Capture the cell that displays the provided text and extract its [X, Y] central coordinate. 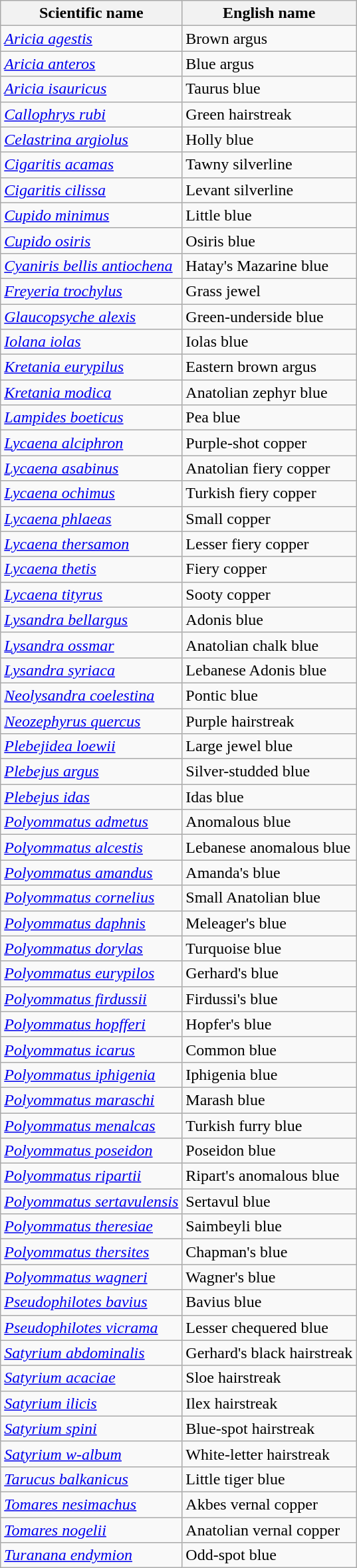
Turkish fiery copper [269, 493]
Satyrium abdominalis [92, 1353]
Odd-spot blue [269, 1555]
Lebanese Adonis blue [269, 670]
Wagner's blue [269, 1277]
Freyeria trochylus [92, 291]
Plebejus argus [92, 772]
Polyommatus admetus [92, 822]
Polyommatus theresiae [92, 1227]
Hopfer's blue [269, 1024]
Plebejus idas [92, 797]
Grass jewel [269, 291]
Sertavul blue [269, 1201]
Polyommatus amandus [92, 873]
Osiris blue [269, 240]
Polyommatus poseidon [92, 1151]
Polyommatus cornelius [92, 898]
Lycaena asabinus [92, 468]
Purple hairstreak [269, 721]
Neolysandra coelestina [92, 695]
Saimbeyli blue [269, 1227]
Taurus blue [269, 89]
Tomares nogelii [92, 1529]
Lesser chequered blue [269, 1328]
Poseidon blue [269, 1151]
Polyommatus icarus [92, 1049]
Marash blue [269, 1100]
Little blue [269, 215]
Glaucopsyche alexis [92, 317]
Green-underside blue [269, 317]
Lycaena alciphron [92, 443]
Lebanese anomalous blue [269, 847]
Sooty copper [269, 594]
Ripart's anomalous blue [269, 1176]
Lysandra syriaca [92, 670]
Small copper [269, 519]
Anatolian fiery copper [269, 468]
Holly blue [269, 139]
Bavius blue [269, 1302]
Polyommatus sertavulensis [92, 1201]
Brown argus [269, 39]
Turkish furry blue [269, 1126]
Chapman's blue [269, 1252]
Anatolian vernal copper [269, 1529]
Lycaena ochimus [92, 493]
Pseudophilotes bavius [92, 1302]
Satyrium spini [92, 1429]
Akbes vernal copper [269, 1504]
Lycaena thetis [92, 569]
Polyommatus daphnis [92, 923]
White-letter hairstreak [269, 1454]
Polyommatus wagneri [92, 1277]
Polyommatus menalcas [92, 1126]
Tawny silverline [269, 165]
Common blue [269, 1049]
Tarucus balkanicus [92, 1479]
Celastrina argiolus [92, 139]
Callophrys rubi [92, 114]
Small Anatolian blue [269, 898]
Purple-shot copper [269, 443]
Polyommatus ripartii [92, 1176]
Pontic blue [269, 695]
Anatolian zephyr blue [269, 392]
Gerhard's blue [269, 974]
Meleager's blue [269, 923]
Turanana endymion [92, 1555]
Little tiger blue [269, 1479]
Polyommatus iphigenia [92, 1075]
Plebejidea loewii [92, 746]
Kretania eurypilus [92, 367]
Fiery copper [269, 569]
Lycaena phlaeas [92, 519]
Cigaritis cilissa [92, 190]
Green hairstreak [269, 114]
Amanda's blue [269, 873]
Eastern brown argus [269, 367]
English name [269, 13]
Satyrium ilicis [92, 1403]
Iphigenia blue [269, 1075]
Aricia agestis [92, 39]
Pseudophilotes vicrama [92, 1328]
Cupido osiris [92, 240]
Polyommatus alcestis [92, 847]
Satyrium w-album [92, 1454]
Sloe hairstreak [269, 1378]
Adonis blue [269, 620]
Levant silverline [269, 190]
Kretania modica [92, 392]
Firdussi's blue [269, 999]
Scientific name [92, 13]
Neozephyrus quercus [92, 721]
Anatolian chalk blue [269, 645]
Polyommatus eurypilos [92, 974]
Cyaniris bellis antiochena [92, 266]
Pea blue [269, 418]
Tomares nesimachus [92, 1504]
Iolana iolas [92, 342]
Lysandra bellargus [92, 620]
Large jewel blue [269, 746]
Polyommatus dorylas [92, 948]
Satyrium acaciae [92, 1378]
Lycaena thersamon [92, 544]
Ilex hairstreak [269, 1403]
Lycaena tityrus [92, 594]
Anomalous blue [269, 822]
Polyommatus hopfferi [92, 1024]
Aricia anteros [92, 64]
Polyommatus thersites [92, 1252]
Polyommatus firdussii [92, 999]
Idas blue [269, 797]
Lesser fiery copper [269, 544]
Lampides boeticus [92, 418]
Gerhard's black hairstreak [269, 1353]
Iolas blue [269, 342]
Turquoise blue [269, 948]
Lysandra ossmar [92, 645]
Blue argus [269, 64]
Aricia isauricus [92, 89]
Hatay's Mazarine blue [269, 266]
Polyommatus maraschi [92, 1100]
Silver-studded blue [269, 772]
Cupido minimus [92, 215]
Cigaritis acamas [92, 165]
Blue-spot hairstreak [269, 1429]
